Extract the [x, y] coordinate from the center of the cell holding the provided text.  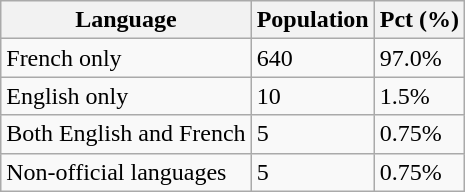
Language [126, 20]
Population [312, 20]
Non-official languages [126, 172]
French only [126, 58]
1.5% [419, 96]
English only [126, 96]
640 [312, 58]
Both English and French [126, 134]
10 [312, 96]
97.0% [419, 58]
Pct (%) [419, 20]
